Capture the cell that displays the provided text and extract its (x, y) central coordinate. 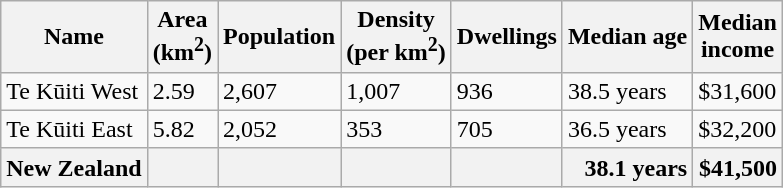
Name (74, 37)
5.82 (182, 129)
Population (280, 37)
Density(per km2) (396, 37)
2,052 (280, 129)
936 (506, 91)
Te Kūiti West (74, 91)
Area(km2) (182, 37)
Dwellings (506, 37)
36.5 years (627, 129)
353 (396, 129)
$32,200 (738, 129)
Medianincome (738, 37)
Median age (627, 37)
New Zealand (74, 167)
2.59 (182, 91)
$41,500 (738, 167)
Te Kūiti East (74, 129)
38.1 years (627, 167)
705 (506, 129)
$31,600 (738, 91)
1,007 (396, 91)
38.5 years (627, 91)
2,607 (280, 91)
